For the text-containing cell, return its midpoint in [X, Y] coordinate format. 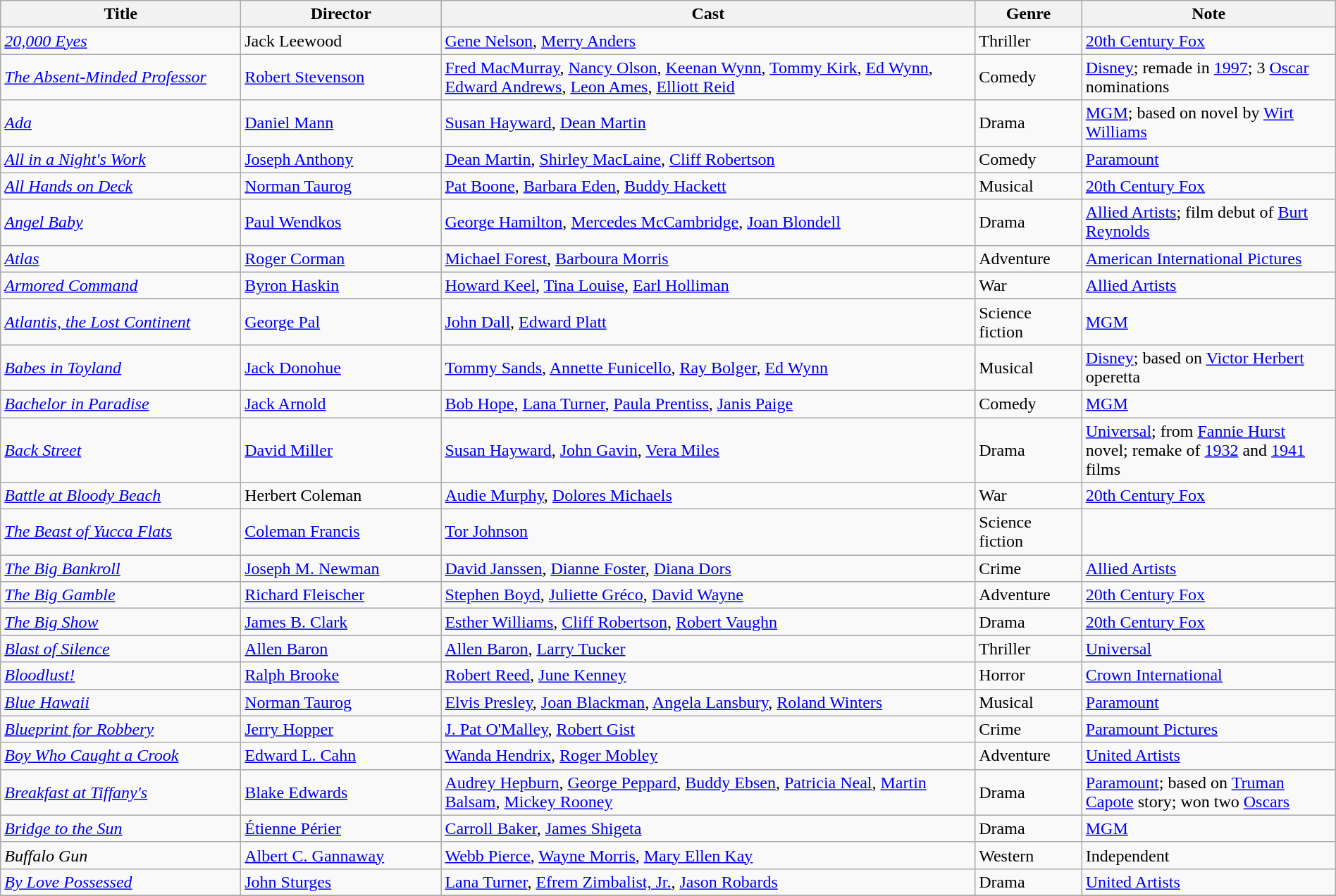
20,000 Eyes [121, 41]
Allen Baron [341, 649]
The Big Bankroll [121, 568]
Babes in Toyland [121, 368]
Tor Johnson [708, 533]
Allen Baron, Larry Tucker [708, 649]
Back Street [121, 449]
Horror [1029, 676]
Atlantis, the Lost Continent [121, 321]
Webb Pierce, Wayne Morris, Mary Ellen Kay [708, 855]
George Pal [341, 321]
Audie Murphy, Dolores Michaels [708, 496]
Byron Haskin [341, 285]
Susan Hayward, John Gavin, Vera Miles [708, 449]
American International Pictures [1208, 259]
By Love Possessed [121, 882]
Blueprint for Robbery [121, 729]
Buffalo Gun [121, 855]
Robert Stevenson [341, 77]
Daniel Mann [341, 123]
Genre [1029, 14]
Fred MacMurray, Nancy Olson, Keenan Wynn, Tommy Kirk, Ed Wynn, Edward Andrews, Leon Ames, Elliott Reid [708, 77]
John Dall, Edward Platt [708, 321]
Audrey Hepburn, George Peppard, Buddy Ebsen, Patricia Neal, Martin Balsam, Mickey Rooney [708, 792]
Title [121, 14]
Atlas [121, 259]
Lana Turner, Efrem Zimbalist, Jr., Jason Robards [708, 882]
Robert Reed, June Kenney [708, 676]
Wanda Hendrix, Roger Mobley [708, 756]
Dean Martin, Shirley MacLaine, Cliff Robertson [708, 159]
Jerry Hopper [341, 729]
Bachelor in Paradise [121, 404]
Coleman Francis [341, 533]
Edward L. Cahn [341, 756]
Cast [708, 14]
Angel Baby [121, 223]
Allied Artists; film debut of Burt Reynolds [1208, 223]
George Hamilton, Mercedes McCambridge, Joan Blondell [708, 223]
Western [1029, 855]
Carroll Baker, James Shigeta [708, 828]
Boy Who Caught a Crook [121, 756]
Paul Wendkos [341, 223]
MGM; based on novel by Wirt Williams [1208, 123]
Note [1208, 14]
James B. Clark [341, 622]
Jack Donohue [341, 368]
Blue Hawaii [121, 702]
Gene Nelson, Merry Anders [708, 41]
Jack Arnold [341, 404]
Albert C. Gannaway [341, 855]
Paramount Pictures [1208, 729]
Roger Corman [341, 259]
Disney; remade in 1997; 3 Oscar nominations [1208, 77]
Bridge to the Sun [121, 828]
Universal [1208, 649]
Crown International [1208, 676]
Universal; from Fannie Hurst novel; remake of 1932 and 1941 films [1208, 449]
Breakfast at Tiffany's [121, 792]
The Beast of Yucca Flats [121, 533]
Bob Hope, Lana Turner, Paula Prentiss, Janis Paige [708, 404]
Director [341, 14]
Esther Williams, Cliff Robertson, Robert Vaughn [708, 622]
Battle at Bloody Beach [121, 496]
Blast of Silence [121, 649]
Richard Fleischer [341, 595]
John Sturges [341, 882]
Bloodlust! [121, 676]
Ada [121, 123]
Pat Boone, Barbara Eden, Buddy Hackett [708, 186]
Étienne Périer [341, 828]
Stephen Boyd, Juliette Gréco, David Wayne [708, 595]
Blake Edwards [341, 792]
The Big Gamble [121, 595]
Independent [1208, 855]
The Big Show [121, 622]
Armored Command [121, 285]
Susan Hayward, Dean Martin [708, 123]
David Janssen, Dianne Foster, Diana Dors [708, 568]
J. Pat O'Malley, Robert Gist [708, 729]
David Miller [341, 449]
Michael Forest, Barboura Morris [708, 259]
Tommy Sands, Annette Funicello, Ray Bolger, Ed Wynn [708, 368]
Elvis Presley, Joan Blackman, Angela Lansbury, Roland Winters [708, 702]
The Absent-Minded Professor [121, 77]
All in a Night's Work [121, 159]
Jack Leewood [341, 41]
Herbert Coleman [341, 496]
Howard Keel, Tina Louise, Earl Holliman [708, 285]
Paramount; based on Truman Capote story; won two Oscars [1208, 792]
Ralph Brooke [341, 676]
All Hands on Deck [121, 186]
Joseph M. Newman [341, 568]
Disney; based on Victor Herbert operetta [1208, 368]
Joseph Anthony [341, 159]
